Output the [x, y] coordinate of the center of the cell containing the given text.  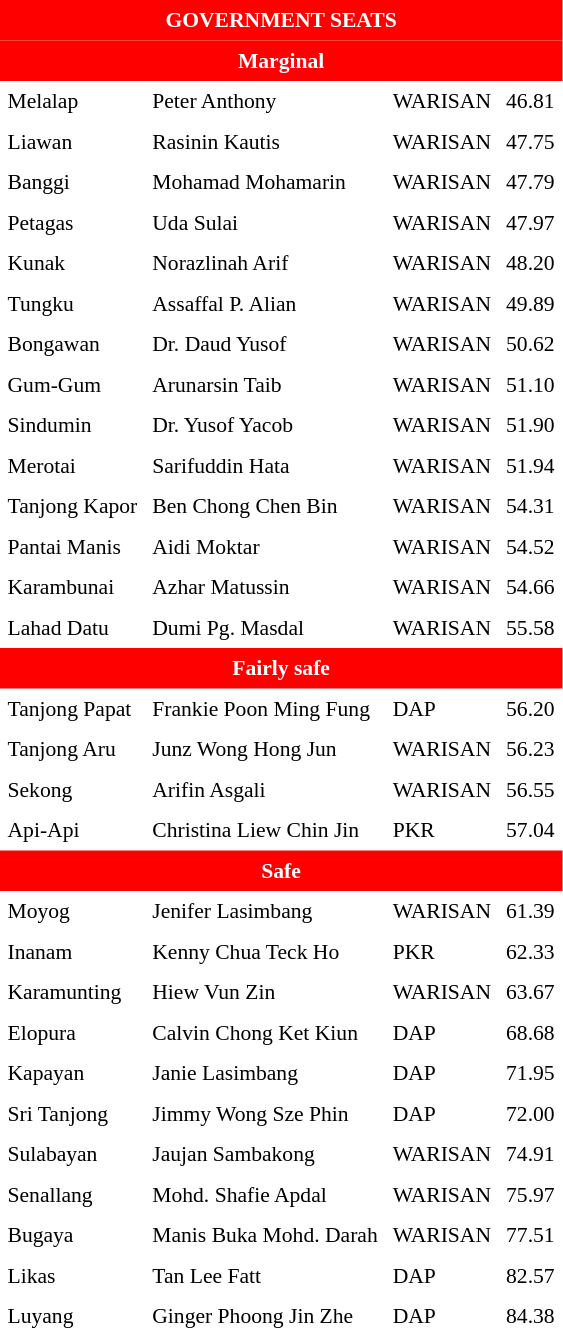
Junz Wong Hong Jun [265, 749]
Lahad Datu [72, 627]
54.31 [531, 506]
Jaujan Sambakong [265, 1154]
Christina Liew Chin Jin [265, 830]
56.20 [531, 708]
51.10 [531, 384]
62.33 [531, 951]
Safe [281, 870]
57.04 [531, 830]
54.66 [531, 587]
77.51 [531, 1235]
50.62 [531, 344]
Mohd. Shafie Apdal [265, 1194]
Tanjong Aru [72, 749]
48.20 [531, 263]
51.94 [531, 465]
56.23 [531, 749]
Dumi Pg. Masdal [265, 627]
Kapayan [72, 1073]
Mohamad Mohamarin [265, 182]
47.97 [531, 222]
Gum-Gum [72, 384]
Frankie Poon Ming Fung [265, 708]
49.89 [531, 303]
71.95 [531, 1073]
Merotai [72, 465]
Jenifer Lasimbang [265, 911]
47.75 [531, 141]
Karambunai [72, 587]
Assaffal P. Alian [265, 303]
Tan Lee Fatt [265, 1275]
Arunarsin Taib [265, 384]
56.55 [531, 789]
74.91 [531, 1154]
63.67 [531, 992]
Inanam [72, 951]
51.90 [531, 425]
Liawan [72, 141]
46.81 [531, 101]
Melalap [72, 101]
Sarifuddin Hata [265, 465]
Manis Buka Mohd. Darah [265, 1235]
Uda Sulai [265, 222]
47.79 [531, 182]
Jimmy Wong Sze Phin [265, 1113]
Tanjong Kapor [72, 506]
75.97 [531, 1194]
Aidi Moktar [265, 546]
Calvin Chong Ket Kiun [265, 1032]
Dr. Yusof Yacob [265, 425]
Banggi [72, 182]
Ben Chong Chen Bin [265, 506]
Kunak [72, 263]
Bongawan [72, 344]
Marginal [281, 60]
Tungku [72, 303]
Rasinin Kautis [265, 141]
Dr. Daud Yusof [265, 344]
Sekong [72, 789]
Sulabayan [72, 1154]
Elopura [72, 1032]
Fairly safe [281, 668]
Kenny Chua Teck Ho [265, 951]
68.68 [531, 1032]
Norazlinah Arif [265, 263]
Karamunting [72, 992]
Tanjong Papat [72, 708]
Peter Anthony [265, 101]
82.57 [531, 1275]
Sri Tanjong [72, 1113]
Petagas [72, 222]
GOVERNMENT SEATS [281, 20]
Janie Lasimbang [265, 1073]
61.39 [531, 911]
Sindumin [72, 425]
Pantai Manis [72, 546]
Senallang [72, 1194]
Bugaya [72, 1235]
Moyog [72, 911]
Hiew Vun Zin [265, 992]
Likas [72, 1275]
Arifin Asgali [265, 789]
Azhar Matussin [265, 587]
54.52 [531, 546]
55.58 [531, 627]
72.00 [531, 1113]
Api-Api [72, 830]
